Scan for the cell matching the given text and deliver its [X, Y] coordinate at center. 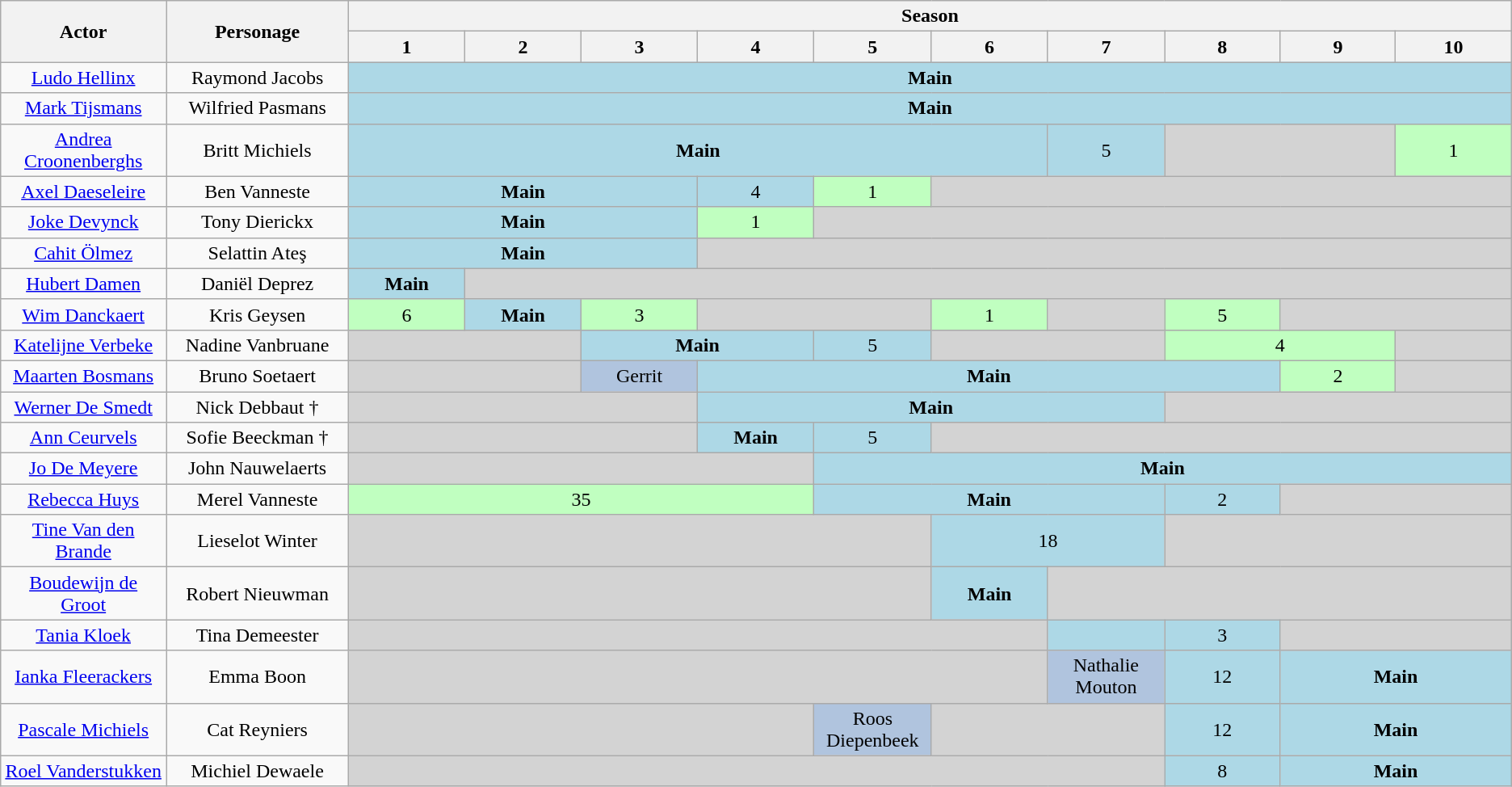
Ludo Hellinx [84, 78]
Sofie Beeckman † [258, 438]
Joke Devynck [84, 222]
10 [1454, 47]
Raymond Jacobs [258, 78]
Robert Nieuwman [258, 593]
Nathalie Mouton [1107, 677]
Selattin Ateş [258, 253]
Kris Geysen [258, 314]
John Nauwelaerts [258, 469]
Michiel Dewaele [258, 771]
Jo De Meyere [84, 469]
Actor [84, 32]
Nadine Vanbruane [258, 345]
Britt Michiels [258, 150]
Personage [258, 32]
Emma Boon [258, 677]
Cat Reyniers [258, 729]
Ben Vanneste [258, 191]
7 [1107, 47]
Maarten Bosmans [84, 376]
Ianka Fleerackers [84, 677]
Pascale Michiels [84, 729]
9 [1338, 47]
Roel Vanderstukken [84, 771]
Wim Danckaert [84, 314]
Tine Van den Brande [84, 541]
Cahit Ölmez [84, 253]
Bruno Soetaert [258, 376]
Rebecca Huys [84, 499]
Tina Demeester [258, 635]
Tony Dierickx [258, 222]
Tania Kloek [84, 635]
Lieselot Winter [258, 541]
Gerrit [640, 376]
35 [582, 499]
Mark Tijsmans [84, 108]
Daniël Deprez [258, 284]
Season [930, 16]
Merel Vanneste [258, 499]
Roos Diepenbeek [873, 729]
Boudewijn de Groot [84, 593]
Werner De Smedt [84, 406]
Katelijne Verbeke [84, 345]
Axel Daeseleire [84, 191]
Hubert Damen [84, 284]
Wilfried Pasmans [258, 108]
Ann Ceurvels [84, 438]
18 [1048, 541]
Andrea Croonenberghs [84, 150]
Nick Debbaut † [258, 406]
